Return the (X, Y) coordinate for the center point of the cell that contains the specified text.  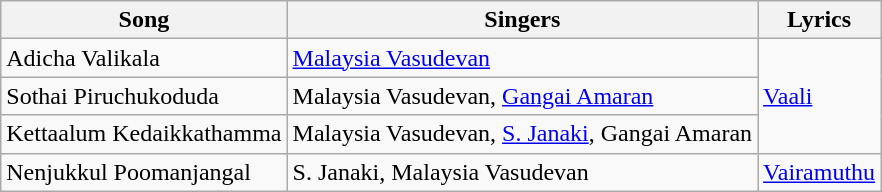
Malaysia Vasudevan, Gangai Amaran (522, 96)
Vairamuthu (820, 172)
Song (144, 20)
Lyrics (820, 20)
Adicha Valikala (144, 58)
Sothai Piruchukoduda (144, 96)
Singers (522, 20)
Malaysia Vasudevan, S. Janaki, Gangai Amaran (522, 134)
Kettaalum Kedaikkathamma (144, 134)
Nenjukkul Poomanjangal (144, 172)
Vaali (820, 96)
Malaysia Vasudevan (522, 58)
S. Janaki, Malaysia Vasudevan (522, 172)
